Return (X, Y) of the center of cell containing provided text 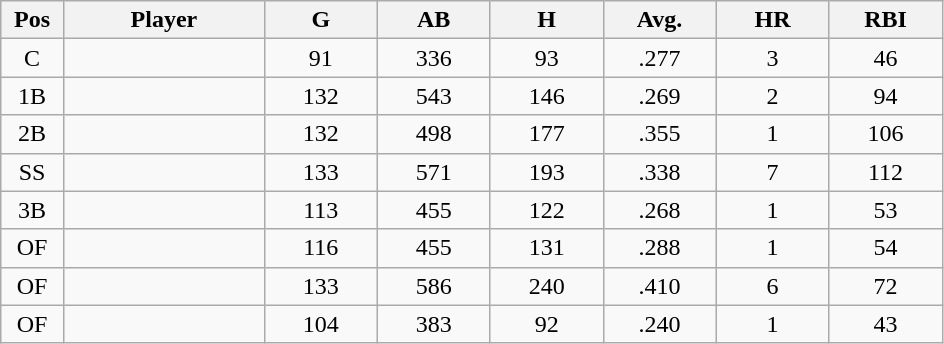
146 (546, 96)
91 (320, 58)
112 (886, 172)
.355 (660, 134)
2 (772, 96)
6 (772, 286)
543 (434, 96)
92 (546, 324)
43 (886, 324)
7 (772, 172)
104 (320, 324)
Player (164, 20)
46 (886, 58)
94 (886, 96)
1B (32, 96)
C (32, 58)
.410 (660, 286)
586 (434, 286)
RBI (886, 20)
H (546, 20)
72 (886, 286)
116 (320, 248)
383 (434, 324)
54 (886, 248)
240 (546, 286)
106 (886, 134)
G (320, 20)
.288 (660, 248)
.240 (660, 324)
498 (434, 134)
2B (32, 134)
Pos (32, 20)
.269 (660, 96)
3B (32, 210)
93 (546, 58)
53 (886, 210)
.268 (660, 210)
HR (772, 20)
193 (546, 172)
SS (32, 172)
3 (772, 58)
113 (320, 210)
AB (434, 20)
131 (546, 248)
336 (434, 58)
Avg. (660, 20)
.338 (660, 172)
122 (546, 210)
177 (546, 134)
.277 (660, 58)
571 (434, 172)
